Capture the cell that displays the provided text and extract its [X, Y] central coordinate. 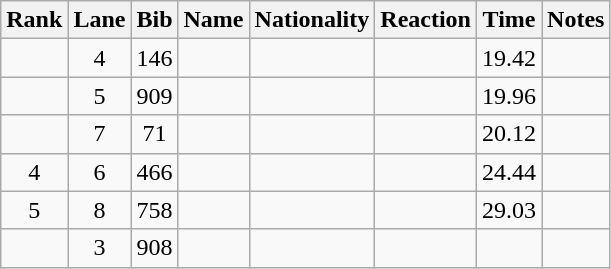
3 [100, 248]
20.12 [510, 134]
Nationality [312, 20]
908 [154, 248]
Reaction [426, 20]
466 [154, 172]
19.96 [510, 96]
758 [154, 210]
146 [154, 58]
Notes [576, 20]
71 [154, 134]
6 [100, 172]
29.03 [510, 210]
Name [214, 20]
7 [100, 134]
19.42 [510, 58]
909 [154, 96]
Rank [34, 20]
24.44 [510, 172]
8 [100, 210]
Time [510, 20]
Bib [154, 20]
Lane [100, 20]
